Capture the cell that displays the provided text and extract its [x, y] central coordinate. 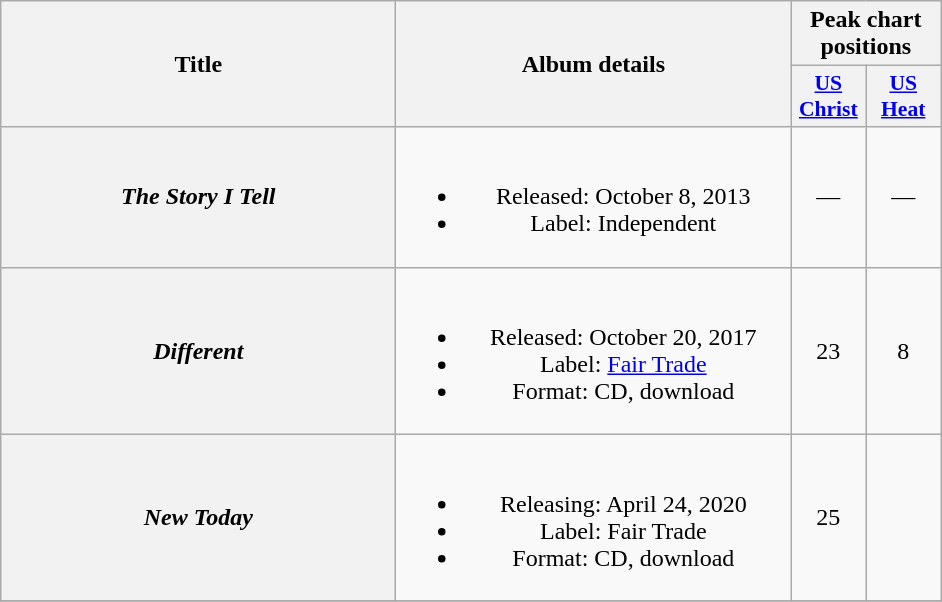
Released: October 8, 2013Label: Independent [594, 197]
Different [198, 350]
Album details [594, 64]
25 [828, 518]
USHeat [904, 96]
The Story I Tell [198, 197]
23 [828, 350]
New Today [198, 518]
8 [904, 350]
Releasing: April 24, 2020Label: Fair TradeFormat: CD, download [594, 518]
Released: October 20, 2017Label: Fair TradeFormat: CD, download [594, 350]
Peak chart positions [866, 34]
Title [198, 64]
USChrist [828, 96]
